Scan for the cell matching the given text and deliver its (x, y) coordinate at center. 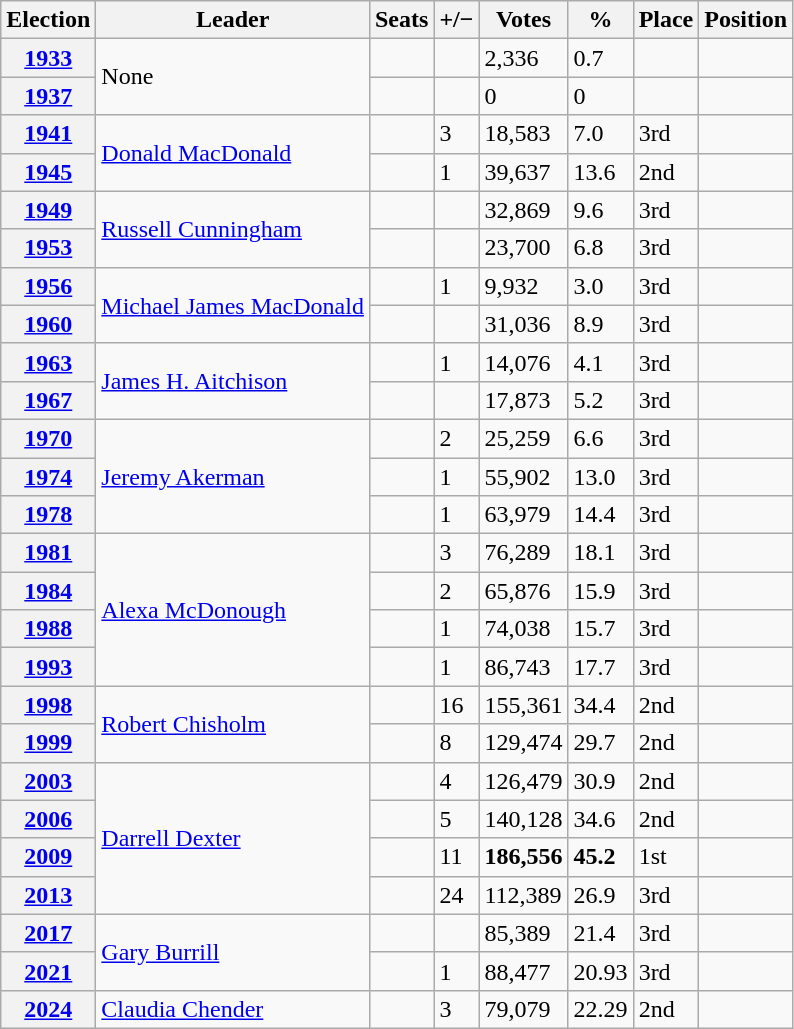
1941 (48, 134)
1999 (48, 743)
1963 (48, 362)
88,477 (524, 971)
2003 (48, 781)
26.9 (600, 895)
1960 (48, 324)
5 (456, 819)
55,902 (524, 477)
6.6 (600, 438)
140,128 (524, 819)
186,556 (524, 857)
1970 (48, 438)
39,637 (524, 172)
1984 (48, 591)
79,079 (524, 1009)
8.9 (600, 324)
14,076 (524, 362)
65,876 (524, 591)
18,583 (524, 134)
32,869 (524, 210)
29.7 (600, 743)
25,259 (524, 438)
2021 (48, 971)
45.2 (600, 857)
Place (666, 20)
13.0 (600, 477)
21.4 (600, 933)
129,474 (524, 743)
Votes (524, 20)
Position (746, 20)
1st (666, 857)
155,361 (524, 705)
2009 (48, 857)
11 (456, 857)
1949 (48, 210)
15.9 (600, 591)
126,479 (524, 781)
Robert Chisholm (233, 724)
85,389 (524, 933)
Michael James MacDonald (233, 305)
23,700 (524, 248)
15.7 (600, 629)
4 (456, 781)
Election (48, 20)
1933 (48, 58)
1937 (48, 96)
1953 (48, 248)
22.29 (600, 1009)
1978 (48, 515)
1993 (48, 667)
76,289 (524, 553)
2006 (48, 819)
14.4 (600, 515)
1945 (48, 172)
+/− (456, 20)
1974 (48, 477)
16 (456, 705)
Gary Burrill (233, 952)
24 (456, 895)
20.93 (600, 971)
2017 (48, 933)
James H. Aitchison (233, 381)
Donald MacDonald (233, 153)
Jeremy Akerman (233, 476)
63,979 (524, 515)
1981 (48, 553)
Claudia Chender (233, 1009)
Leader (233, 20)
13.6 (600, 172)
0.7 (600, 58)
9,932 (524, 286)
Seats (401, 20)
17,873 (524, 400)
None (233, 77)
Russell Cunningham (233, 229)
1956 (48, 286)
2,336 (524, 58)
112,389 (524, 895)
1967 (48, 400)
18.1 (600, 553)
6.8 (600, 248)
Darrell Dexter (233, 838)
17.7 (600, 667)
1988 (48, 629)
4.1 (600, 362)
Alexa McDonough (233, 610)
3.0 (600, 286)
74,038 (524, 629)
86,743 (524, 667)
% (600, 20)
2024 (48, 1009)
9.6 (600, 210)
7.0 (600, 134)
1998 (48, 705)
31,036 (524, 324)
34.6 (600, 819)
5.2 (600, 400)
34.4 (600, 705)
8 (456, 743)
30.9 (600, 781)
2013 (48, 895)
